Search for the cell housing the specified text and yield its (x, y) center coordinate. 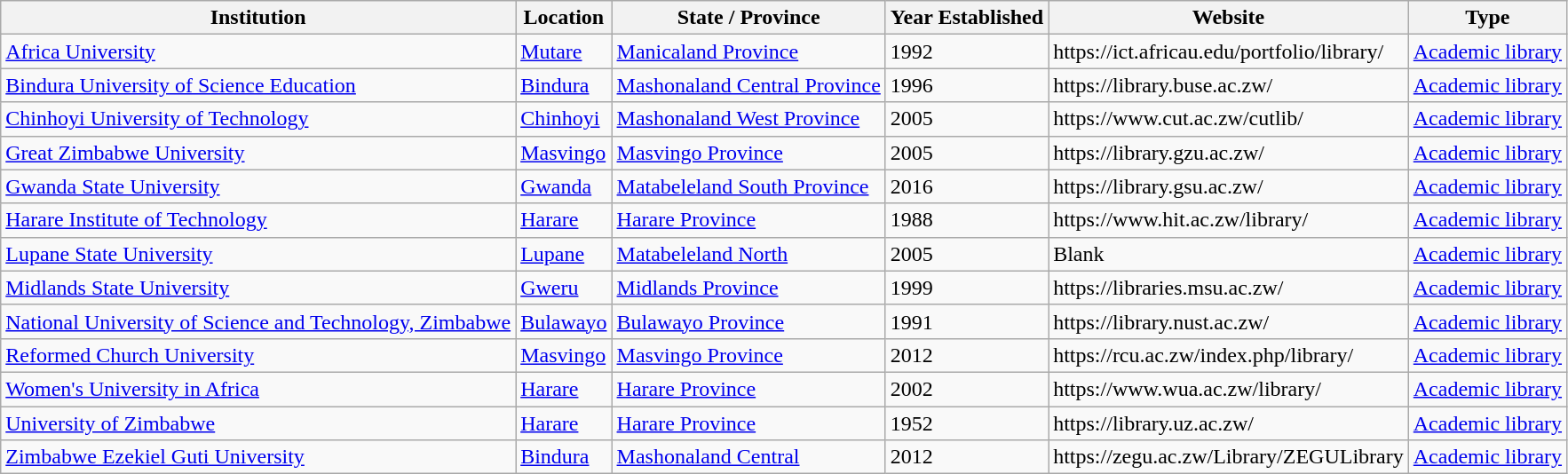
Type (1487, 18)
Zimbabwe Ezekiel Guti University (258, 457)
Matabeleland North (748, 254)
1988 (966, 220)
2016 (966, 186)
https://library.buse.ac.zw/ (1229, 85)
1991 (966, 321)
https://libraries.msu.ac.zw/ (1229, 288)
2002 (966, 389)
Gwanda State University (258, 186)
Gweru (564, 288)
Manicaland Province (748, 51)
1952 (966, 423)
1999 (966, 288)
Location (564, 18)
Harare Institute of Technology (258, 220)
https://library.gzu.ac.zw/ (1229, 153)
Bulawayo Province (748, 321)
Bindura University of Science Education (258, 85)
https://library.uz.ac.zw/ (1229, 423)
https://library.nust.ac.zw/ (1229, 321)
https://library.gsu.ac.zw/ (1229, 186)
Women's University in Africa (258, 389)
University of Zimbabwe (258, 423)
Gwanda (564, 186)
https://www.cut.ac.zw/cutlib/ (1229, 119)
National University of Science and Technology, Zimbabwe (258, 321)
Mashonaland Central Province (748, 85)
Mashonaland West Province (748, 119)
Bulawayo (564, 321)
Institution (258, 18)
Matabeleland South Province (748, 186)
Chinhoyi University of Technology (258, 119)
https://rcu.ac.zw/index.php/library/ (1229, 355)
Lupane State University (258, 254)
Africa University (258, 51)
Mashonaland Central (748, 457)
Lupane (564, 254)
https://www.wua.ac.zw/library/ (1229, 389)
Great Zimbabwe University (258, 153)
Midlands Province (748, 288)
Reformed Church University (258, 355)
https://zegu.ac.zw/Library/ZEGULibrary (1229, 457)
1996 (966, 85)
Chinhoyi (564, 119)
1992 (966, 51)
https://www.hit.ac.zw/library/ (1229, 220)
Mutare (564, 51)
State / Province (748, 18)
https://ict.africau.edu/portfolio/library/ (1229, 51)
Blank (1229, 254)
Midlands State University (258, 288)
Year Established (966, 18)
Website (1229, 18)
